Find where the given text appears and provide that cell's center as (x, y) coordinate. 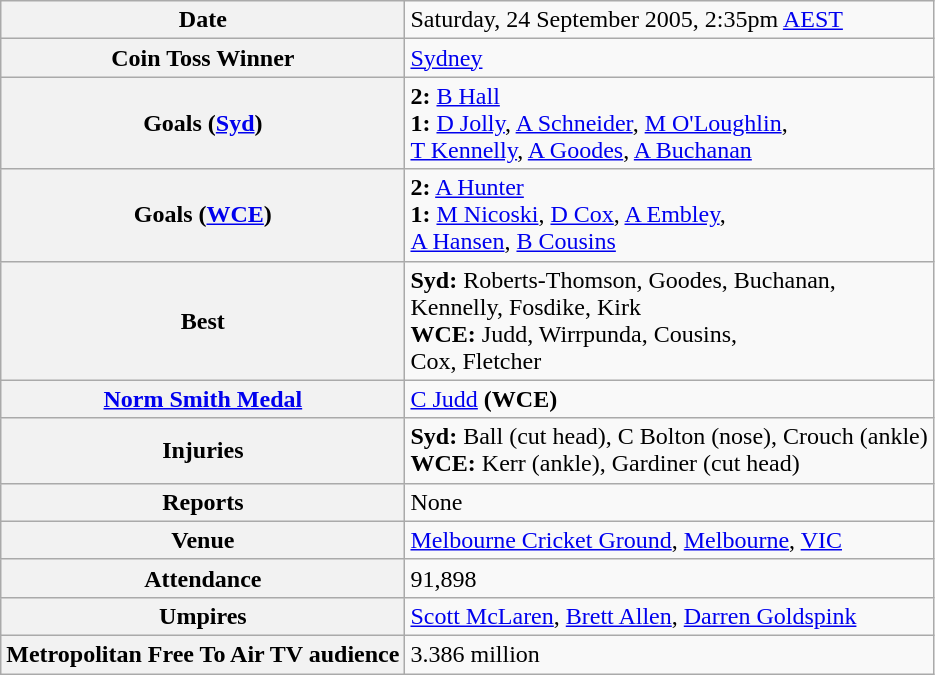
2: A Hunter1: M Nicoski, D Cox, A Embley, A Hansen, B Cousins (669, 215)
Venue (203, 540)
Best (203, 320)
Goals (WCE) (203, 215)
Metropolitan Free To Air TV audience (203, 654)
C Judd (WCE) (669, 399)
Goals (Syd) (203, 123)
None (669, 502)
3.386 million (669, 654)
Syd: Ball (cut head), C Bolton (nose), Crouch (ankle)WCE: Kerr (ankle), Gardiner (cut head) (669, 450)
Reports (203, 502)
91,898 (669, 578)
Umpires (203, 616)
Scott McLaren, Brett Allen, Darren Goldspink (669, 616)
Syd: Roberts-Thomson, Goodes, Buchanan,Kennelly, Fosdike, KirkWCE: Judd, Wirrpunda, Cousins,Cox, Fletcher (669, 320)
Coin Toss Winner (203, 58)
Sydney (669, 58)
Norm Smith Medal (203, 399)
Injuries (203, 450)
Date (203, 20)
Saturday, 24 September 2005, 2:35pm AEST (669, 20)
2: B Hall1: D Jolly, A Schneider, M O'Loughlin, T Kennelly, A Goodes, A Buchanan (669, 123)
Melbourne Cricket Ground, Melbourne, VIC (669, 540)
Attendance (203, 578)
